For the text-containing cell, return its midpoint in (X, Y) coordinate format. 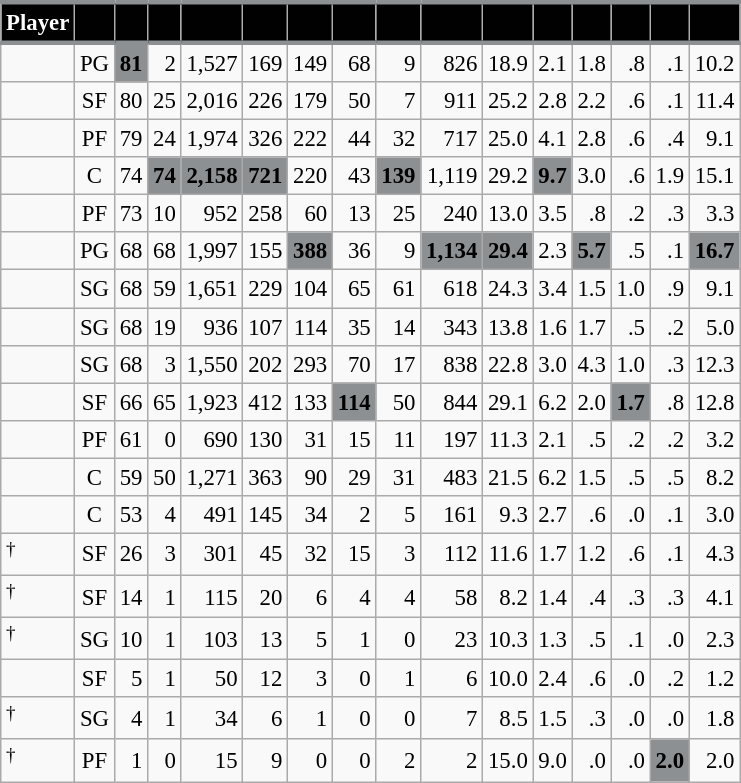
10.2 (714, 62)
145 (266, 515)
29.1 (508, 402)
2.4 (552, 679)
2.2 (592, 101)
1,119 (452, 176)
36 (354, 251)
1.6 (552, 327)
5.0 (714, 327)
13.0 (508, 214)
15.0 (508, 761)
149 (310, 62)
107 (266, 327)
483 (452, 477)
717 (452, 139)
1.4 (552, 596)
104 (310, 289)
226 (266, 101)
11.6 (508, 554)
.9 (670, 289)
2,016 (212, 101)
293 (310, 364)
26 (130, 554)
936 (212, 327)
155 (266, 251)
220 (310, 176)
103 (212, 639)
90 (310, 477)
12.3 (714, 364)
12.8 (714, 402)
222 (310, 139)
15.1 (714, 176)
130 (266, 439)
139 (398, 176)
258 (266, 214)
1,527 (212, 62)
3.3 (714, 214)
197 (452, 439)
690 (212, 439)
45 (266, 554)
491 (212, 515)
35 (354, 327)
16.7 (714, 251)
Player (38, 22)
12 (266, 679)
25.0 (508, 139)
5.7 (592, 251)
29 (354, 477)
229 (266, 289)
301 (212, 554)
9.0 (552, 761)
1,134 (452, 251)
826 (452, 62)
911 (452, 101)
17 (398, 364)
81 (130, 62)
60 (310, 214)
3.5 (552, 214)
58 (452, 596)
9.3 (508, 515)
1,923 (212, 402)
169 (266, 62)
18.9 (508, 62)
363 (266, 477)
73 (130, 214)
44 (354, 139)
721 (266, 176)
53 (130, 515)
838 (452, 364)
412 (266, 402)
70 (354, 364)
202 (266, 364)
43 (354, 176)
25.2 (508, 101)
20 (266, 596)
326 (266, 139)
1,550 (212, 364)
13.8 (508, 327)
9.7 (552, 176)
240 (452, 214)
11 (398, 439)
161 (452, 515)
618 (452, 289)
11.3 (508, 439)
21.5 (508, 477)
24.3 (508, 289)
844 (452, 402)
29.4 (508, 251)
2,158 (212, 176)
3.4 (552, 289)
66 (130, 402)
952 (212, 214)
1,997 (212, 251)
115 (212, 596)
2.7 (552, 515)
80 (130, 101)
179 (310, 101)
19 (164, 327)
388 (310, 251)
3.2 (714, 439)
10.0 (508, 679)
24 (164, 139)
8.5 (508, 718)
1,271 (212, 477)
29.2 (508, 176)
1,974 (212, 139)
11.4 (714, 101)
1.9 (670, 176)
112 (452, 554)
10.3 (508, 639)
133 (310, 402)
79 (130, 139)
23 (452, 639)
1.3 (552, 639)
22.8 (508, 364)
1,651 (212, 289)
343 (452, 327)
